Detect which cell encompasses the target text, then output its [X, Y] center coordinate. 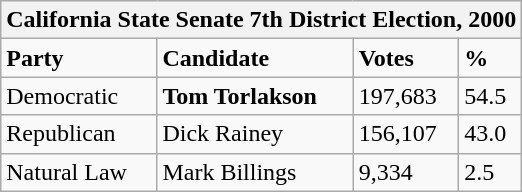
Tom Torlakson [255, 96]
Republican [79, 134]
9,334 [406, 172]
% [490, 58]
Mark Billings [255, 172]
156,107 [406, 134]
Natural Law [79, 172]
54.5 [490, 96]
Candidate [255, 58]
California State Senate 7th District Election, 2000 [262, 20]
Votes [406, 58]
Dick Rainey [255, 134]
2.5 [490, 172]
197,683 [406, 96]
Party [79, 58]
Democratic [79, 96]
43.0 [490, 134]
